Determine the (X, Y) coordinate at the center of the cell enclosing the given text.  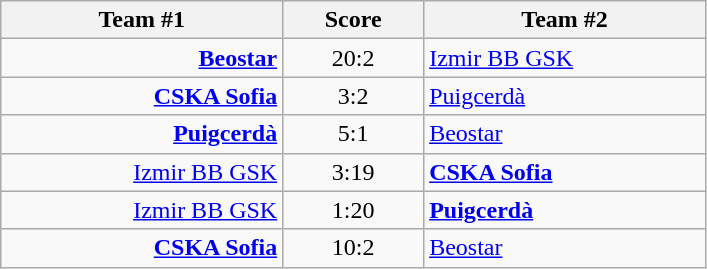
Team #2 (565, 20)
Score (354, 20)
10:2 (354, 248)
3:2 (354, 96)
5:1 (354, 134)
3:19 (354, 172)
1:20 (354, 210)
20:2 (354, 58)
Team #1 (142, 20)
